Search for the cell housing the specified text and yield its [X, Y] center coordinate. 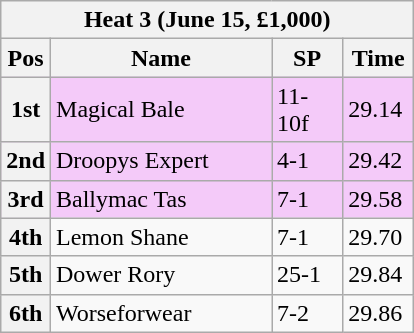
Dower Rory [162, 275]
Droopys Expert [162, 161]
Magical Bale [162, 110]
29.84 [378, 275]
29.58 [378, 199]
Pos [26, 58]
29.86 [378, 313]
1st [26, 110]
29.70 [378, 237]
Heat 3 (June 15, £1,000) [208, 20]
5th [26, 275]
2nd [26, 161]
Lemon Shane [162, 237]
29.42 [378, 161]
Ballymac Tas [162, 199]
Time [378, 58]
Name [162, 58]
4th [26, 237]
3rd [26, 199]
4-1 [308, 161]
29.14 [378, 110]
7-2 [308, 313]
SP [308, 58]
6th [26, 313]
11-10f [308, 110]
25-1 [308, 275]
Worseforwear [162, 313]
